Find where the given text appears and provide that cell's center as [X, Y] coordinate. 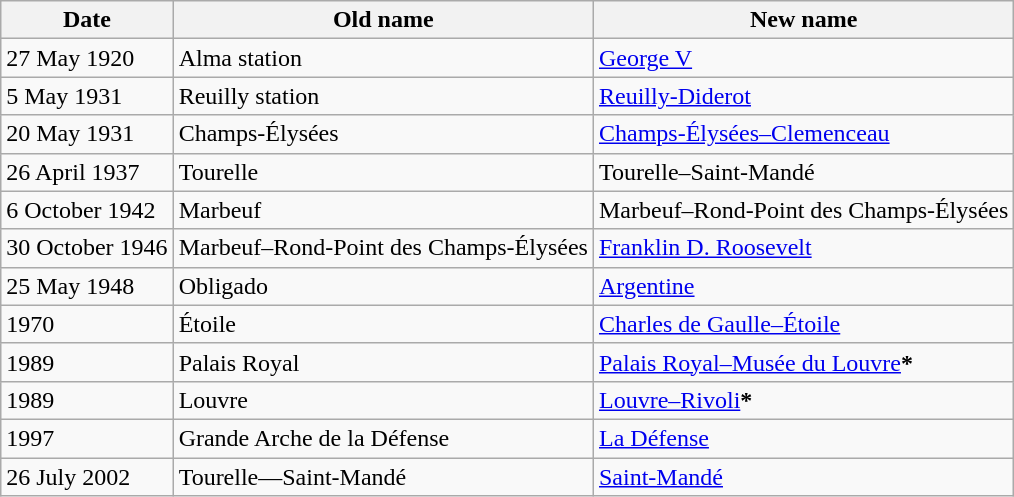
Grande Arche de la Défense [383, 438]
Palais Royal [383, 362]
6 October 1942 [87, 210]
Charles de Gaulle–Étoile [803, 324]
Alma station [383, 58]
20 May 1931 [87, 134]
26 July 2002 [87, 477]
26 April 1937 [87, 172]
5 May 1931 [87, 96]
Tourelle—Saint-Mandé [383, 477]
Louvre–Rivoli* [803, 400]
La Défense [803, 438]
Obligado [383, 286]
Old name [383, 20]
Étoile [383, 324]
Franklin D. Roosevelt [803, 248]
1997 [87, 438]
Date [87, 20]
George V [803, 58]
Louvre [383, 400]
30 October 1946 [87, 248]
Champs-Élysées–Clemenceau [803, 134]
Saint-Mandé [803, 477]
Reuilly station [383, 96]
New name [803, 20]
Marbeuf [383, 210]
Tourelle [383, 172]
Tourelle–Saint-Mandé [803, 172]
Champs-Élysées [383, 134]
Reuilly-Diderot [803, 96]
25 May 1948 [87, 286]
Palais Royal–Musée du Louvre* [803, 362]
27 May 1920 [87, 58]
Argentine [803, 286]
1970 [87, 324]
